Determine the (x, y) coordinate at the center of the cell enclosing the given text.  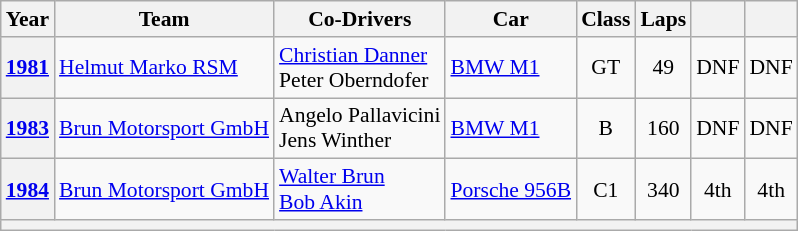
1981 (28, 68)
B (606, 128)
340 (663, 190)
Walter Brun Bob Akin (360, 190)
160 (663, 128)
Class (606, 19)
Christian Danner Peter Oberndofer (360, 68)
Team (164, 19)
Co-Drivers (360, 19)
49 (663, 68)
Porsche 956B (510, 190)
C1 (606, 190)
Year (28, 19)
1984 (28, 190)
Car (510, 19)
Laps (663, 19)
1983 (28, 128)
Angelo Pallavicini Jens Winther (360, 128)
Helmut Marko RSM (164, 68)
GT (606, 68)
